From the cell containing the given text, extract its center point as [x, y] coordinate. 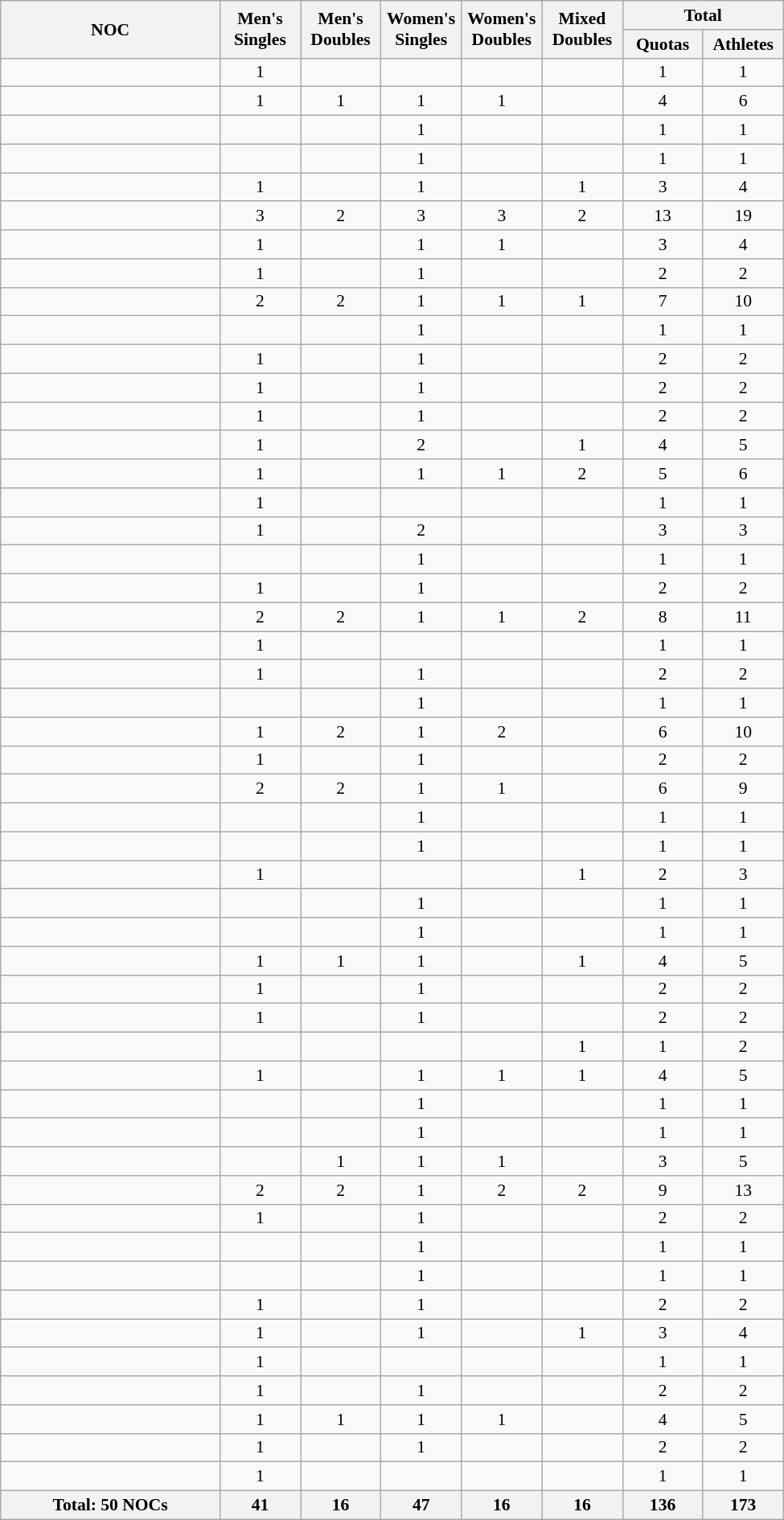
11 [743, 617]
Women's Singles [421, 29]
Mixed Doubles [582, 29]
41 [260, 1506]
47 [421, 1506]
19 [743, 216]
8 [663, 617]
Total [703, 15]
7 [663, 302]
Men's Doubles [341, 29]
Women's Doubles [502, 29]
Quotas [663, 44]
Total: 50 NOCs [111, 1506]
Men's Singles [260, 29]
Athletes [743, 44]
NOC [111, 29]
136 [663, 1506]
173 [743, 1506]
